Identify which cell holds the provided text, then report its [x, y] central coordinate. 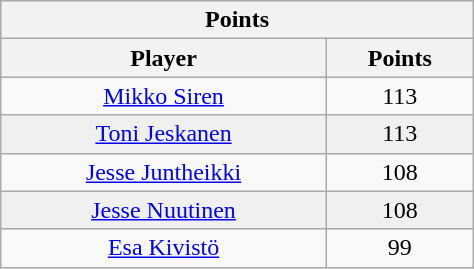
Jesse Juntheikki [164, 172]
Jesse Nuutinen [164, 210]
Mikko Siren [164, 96]
Toni Jeskanen [164, 134]
99 [400, 248]
Esa Kivistö [164, 248]
Player [164, 58]
